Output the [x, y] coordinate of the center of the cell containing the given text.  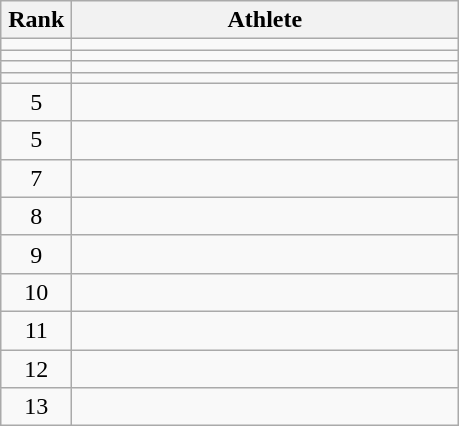
9 [36, 254]
Athlete [265, 20]
10 [36, 292]
11 [36, 330]
Rank [36, 20]
13 [36, 407]
7 [36, 178]
12 [36, 369]
8 [36, 216]
